Scan for the cell matching the given text and deliver its (X, Y) coordinate at center. 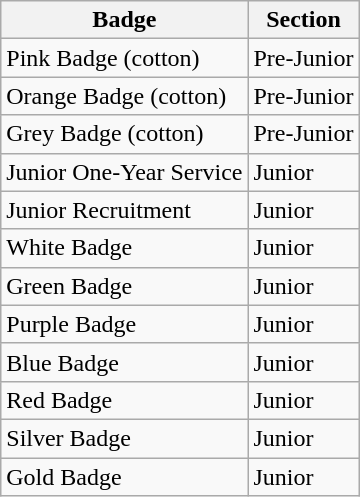
Grey Badge (cotton) (124, 134)
Green Badge (124, 286)
Pink Badge (cotton) (124, 58)
Junior One-Year Service (124, 172)
Blue Badge (124, 362)
White Badge (124, 248)
Gold Badge (124, 477)
Orange Badge (cotton) (124, 96)
Purple Badge (124, 324)
Junior Recruitment (124, 210)
Silver Badge (124, 438)
Section (304, 20)
Badge (124, 20)
Red Badge (124, 400)
